Extract the (x, y) coordinate from the center of the cell holding the provided text.  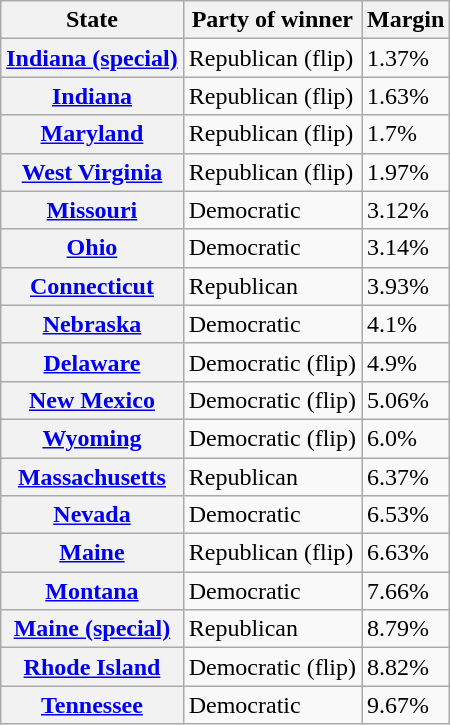
6.63% (406, 553)
Ohio (92, 248)
Maine (special) (92, 629)
3.93% (406, 286)
6.53% (406, 515)
6.37% (406, 477)
8.79% (406, 629)
4.9% (406, 362)
9.67% (406, 705)
1.97% (406, 172)
Nevada (92, 515)
State (92, 20)
4.1% (406, 324)
Indiana (92, 96)
Rhode Island (92, 667)
West Virginia (92, 172)
3.12% (406, 210)
Party of winner (272, 20)
5.06% (406, 400)
Connecticut (92, 286)
3.14% (406, 248)
Missouri (92, 210)
Tennessee (92, 705)
Nebraska (92, 324)
Delaware (92, 362)
Maine (92, 553)
Indiana (special) (92, 58)
1.37% (406, 58)
Montana (92, 591)
New Mexico (92, 400)
Wyoming (92, 438)
1.63% (406, 96)
Maryland (92, 134)
1.7% (406, 134)
7.66% (406, 591)
8.82% (406, 667)
6.0% (406, 438)
Massachusetts (92, 477)
Margin (406, 20)
